From the cell containing the given text, extract its center point as (x, y) coordinate. 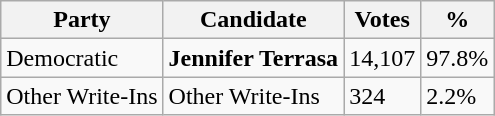
14,107 (382, 58)
% (458, 20)
2.2% (458, 96)
Democratic (82, 58)
Votes (382, 20)
Party (82, 20)
Jennifer Terrasa (254, 58)
Candidate (254, 20)
324 (382, 96)
97.8% (458, 58)
